Return (X, Y) of the center of cell containing provided text 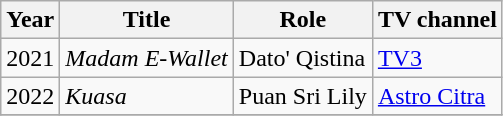
TV3 (437, 58)
Title (146, 20)
Role (302, 20)
Dato' Qistina (302, 58)
TV channel (437, 20)
2022 (30, 96)
Puan Sri Lily (302, 96)
Madam E-Wallet (146, 58)
Year (30, 20)
Kuasa (146, 96)
2021 (30, 58)
Astro Citra (437, 96)
